Return the (X, Y) coordinate for the center point of the cell that contains the specified text.  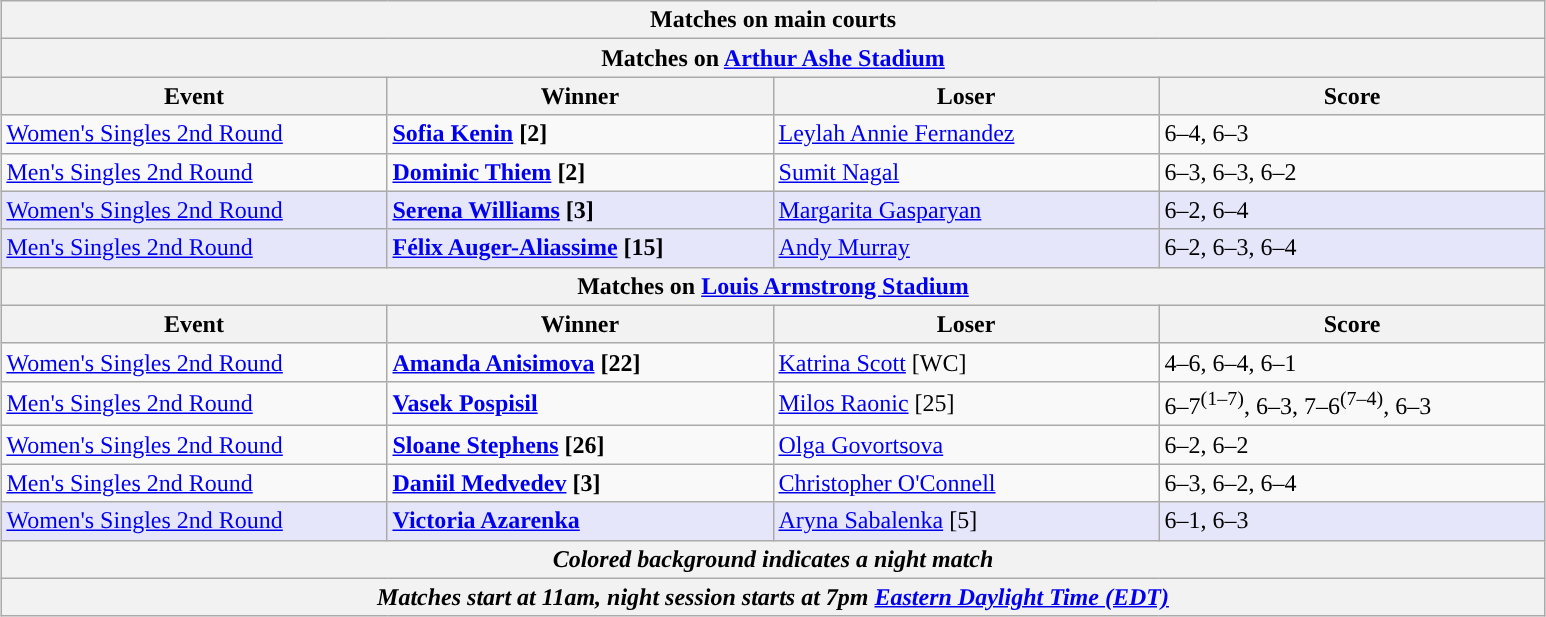
Sloane Stephens [26] (580, 445)
6–7(1–7), 6–3, 7–6(7–4), 6–3 (1352, 404)
4–6, 6–4, 6–1 (1352, 362)
Christopher O'Connell (966, 483)
Katrina Scott [WC] (966, 362)
6–1, 6–3 (1352, 521)
6–2, 6–4 (1352, 210)
Aryna Sabalenka [5] (966, 521)
Milos Raonic [25] (966, 404)
Olga Govortsova (966, 445)
Daniil Medvedev [3] (580, 483)
Matches on Louis Armstrong Stadium (773, 286)
Colored background indicates a night match (773, 559)
Leylah Annie Fernandez (966, 134)
Matches on Arthur Ashe Stadium (773, 58)
6–3, 6–2, 6–4 (1352, 483)
Sofia Kenin [2] (580, 134)
Félix Auger-Aliassime [15] (580, 248)
Margarita Gasparyan (966, 210)
Vasek Pospisil (580, 404)
Amanda Anisimova [22] (580, 362)
Sumit Nagal (966, 172)
Andy Murray (966, 248)
Dominic Thiem [2] (580, 172)
Matches on main courts (773, 20)
6–4, 6–3 (1352, 134)
6–2, 6–3, 6–4 (1352, 248)
6–3, 6–3, 6–2 (1352, 172)
Serena Williams [3] (580, 210)
6–2, 6–2 (1352, 445)
Matches start at 11am, night session starts at 7pm Eastern Daylight Time (EDT) (773, 597)
Victoria Azarenka (580, 521)
